Detect which cell encompasses the target text, then output its (X, Y) center coordinate. 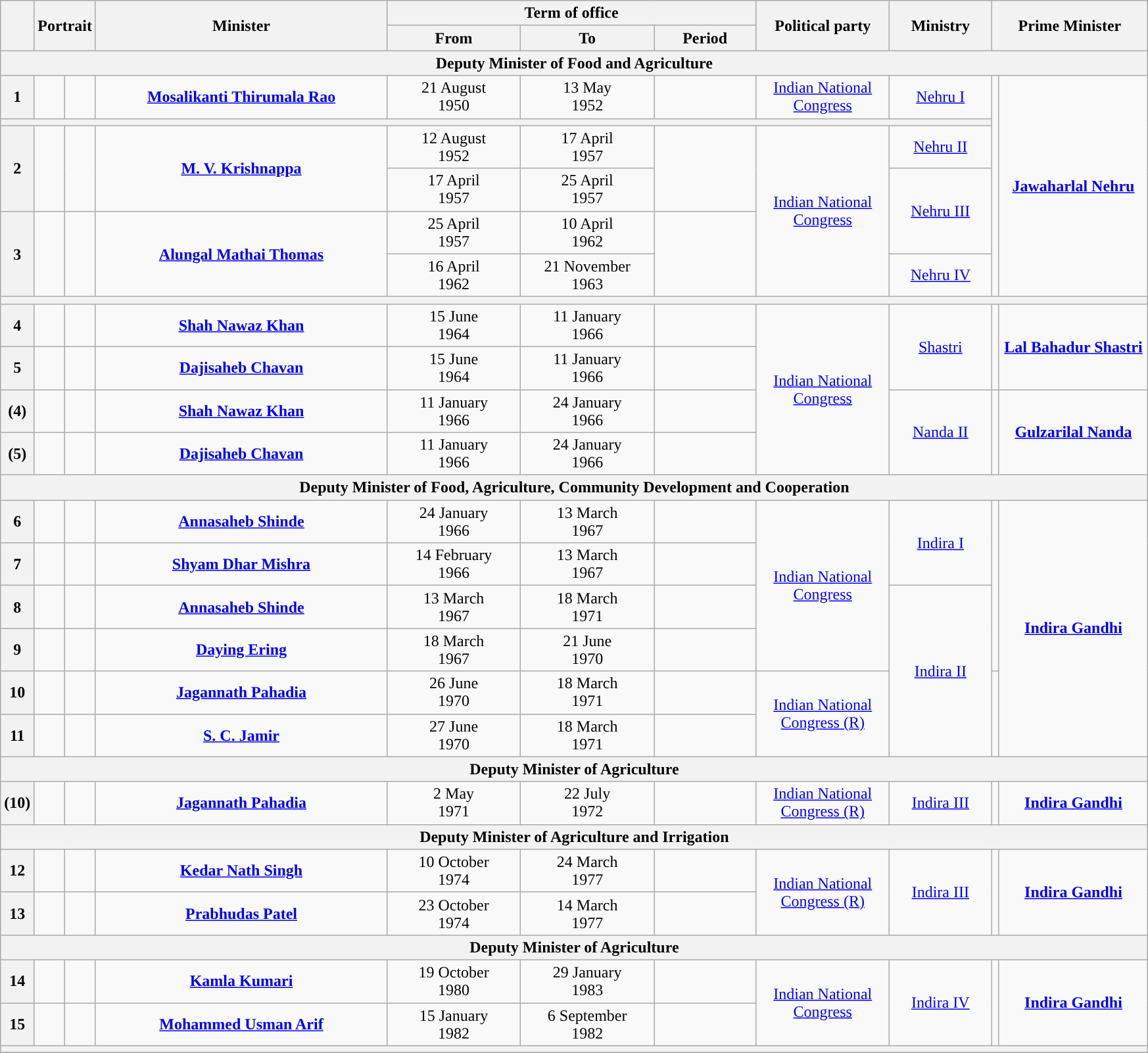
(4) (17, 410)
6 (17, 522)
13 May1952 (588, 97)
Period (705, 38)
Nehru III (940, 211)
Prabhudas Patel (241, 914)
24 March1977 (588, 870)
15 January1982 (454, 1024)
Mosalikanti Thirumala Rao (241, 97)
Kedar Nath Singh (241, 870)
11 (17, 735)
23 October1974 (454, 914)
Nehru II (940, 147)
Lal Bahadur Shastri (1073, 346)
12 (17, 870)
(10) (17, 803)
1 (17, 97)
2 (17, 168)
29 January1983 (588, 981)
Nanda II (940, 432)
8 (17, 607)
19 October1980 (454, 981)
Jawaharlal Nehru (1073, 186)
Nehru IV (940, 275)
9 (17, 649)
12 August1952 (454, 147)
M. V. Krishnappa (241, 168)
Minister (241, 26)
16 April1962 (454, 275)
(5) (17, 454)
6 September1982 (588, 1024)
Shyam Dhar Mishra (241, 564)
From (454, 38)
Indira II (940, 671)
Daying Ering (241, 649)
4 (17, 325)
21 June1970 (588, 649)
15 (17, 1024)
22 July1972 (588, 803)
Indira IV (940, 1002)
Deputy Minister of Food, Agriculture, Community Development and Cooperation (575, 488)
Mohammed Usman Arif (241, 1024)
10 April1962 (588, 233)
Deputy Minister of Food and Agriculture (575, 63)
21 August1950 (454, 97)
5 (17, 368)
Indira I (940, 543)
Term of office (572, 13)
Nehru I (940, 97)
13 (17, 914)
14 March1977 (588, 914)
27 June1970 (454, 735)
14 (17, 981)
Gulzarilal Nanda (1073, 432)
21 November1963 (588, 275)
Deputy Minister of Agriculture and Irrigation (575, 837)
Kamla Kumari (241, 981)
18 March1967 (454, 649)
To (588, 38)
26 June1970 (454, 693)
14 February1966 (454, 564)
3 (17, 254)
10 (17, 693)
10 October1974 (454, 870)
S. C. Jamir (241, 735)
7 (17, 564)
Shastri (940, 346)
2 May1971 (454, 803)
Ministry (940, 26)
Prime Minister (1070, 26)
Alungal Mathai Thomas (241, 254)
Portrait (65, 26)
Political party (823, 26)
